Detect which cell encompasses the target text, then output its (x, y) center coordinate. 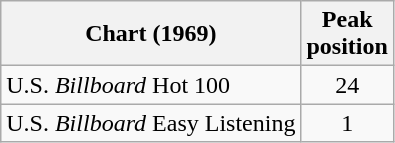
U.S. Billboard Hot 100 (151, 85)
Chart (1969) (151, 34)
1 (347, 123)
Peakposition (347, 34)
24 (347, 85)
U.S. Billboard Easy Listening (151, 123)
